For the text-containing cell, return its midpoint in [x, y] coordinate format. 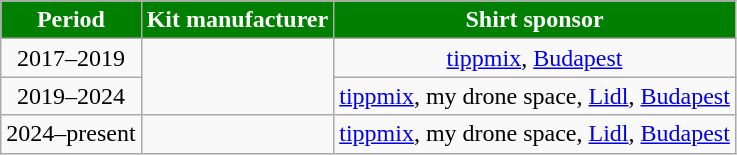
2019–2024 [71, 96]
Period [71, 20]
Shirt sponsor [535, 20]
Kit manufacturer [238, 20]
2017–2019 [71, 58]
tippmix, Budapest [535, 58]
2024–present [71, 134]
